Extract the [x, y] coordinate from the center of the cell holding the provided text.  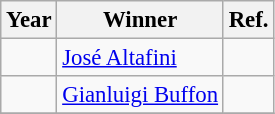
Ref. [248, 20]
Gianluigi Buffon [140, 95]
Year [29, 20]
Winner [140, 20]
José Altafini [140, 58]
